For the text-containing cell, return its midpoint in [X, Y] coordinate format. 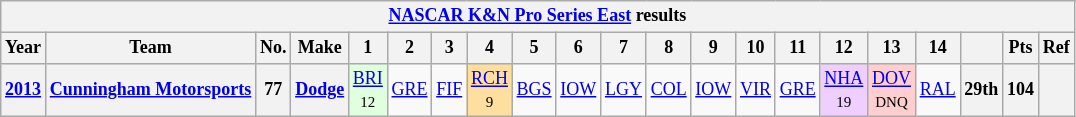
10 [756, 48]
11 [798, 48]
2013 [24, 90]
RAL [938, 90]
2 [410, 48]
DOVDNQ [892, 90]
4 [490, 48]
Make [320, 48]
12 [844, 48]
8 [668, 48]
FIF [450, 90]
COL [668, 90]
NHA19 [844, 90]
29th [982, 90]
No. [274, 48]
104 [1021, 90]
Year [24, 48]
VIR [756, 90]
5 [534, 48]
13 [892, 48]
RCH9 [490, 90]
77 [274, 90]
14 [938, 48]
7 [624, 48]
BGS [534, 90]
1 [368, 48]
Ref [1056, 48]
Dodge [320, 90]
6 [578, 48]
3 [450, 48]
Team [150, 48]
NASCAR K&N Pro Series East results [538, 16]
9 [714, 48]
Pts [1021, 48]
Cunningham Motorsports [150, 90]
LGY [624, 90]
BRI12 [368, 90]
